Locate the cell with the specified text and output its [x, y] center coordinate. 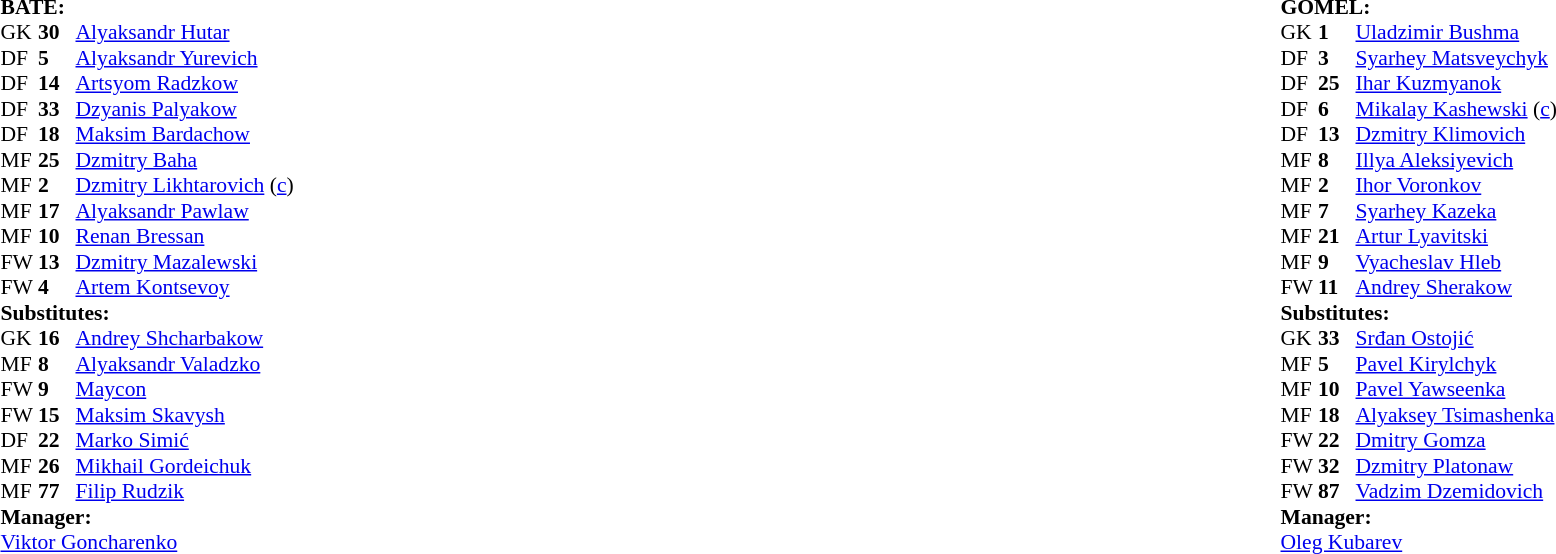
Marko Simić [185, 441]
Dzmitry Baha [185, 160]
Alyaksandr Yurevich [185, 58]
Maksim Skavysh [185, 415]
14 [57, 83]
1 [1337, 33]
Alyaksandr Hutar [185, 33]
Dzmitry Mazalewski [185, 262]
Alyaksandr Valadzko [185, 364]
Renan Bressan [185, 237]
7 [1337, 211]
17 [57, 211]
21 [1337, 237]
4 [57, 287]
26 [57, 466]
77 [57, 491]
Alyaksandr Pawlaw [185, 211]
Dzyanis Palyakow [185, 109]
30 [57, 33]
Artem Kontsevoy [185, 287]
11 [1337, 287]
32 [1337, 466]
Dzmitry Likhtarovich (c) [185, 185]
16 [57, 339]
15 [57, 415]
Filip Rudzik [185, 491]
6 [1337, 109]
Mikhail Gordeichuk [185, 466]
Maksim Bardachow [185, 135]
Substitutes: [146, 313]
Manager: [146, 517]
Maycon [185, 389]
87 [1337, 491]
3 [1337, 58]
Artsyom Radzkow [185, 83]
Andrey Shcharbakow [185, 339]
